Capture the cell that displays the provided text and extract its [X, Y] central coordinate. 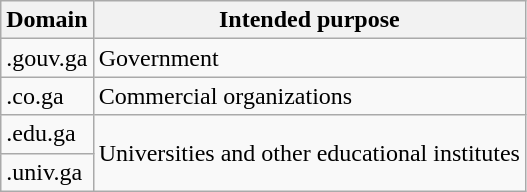
Intended purpose [309, 20]
.edu.ga [47, 134]
Commercial organizations [309, 96]
Universities and other educational institutes [309, 153]
.univ.ga [47, 172]
Government [309, 58]
.gouv.ga [47, 58]
.co.ga [47, 96]
Domain [47, 20]
